Detect which cell encompasses the target text, then output its (x, y) center coordinate. 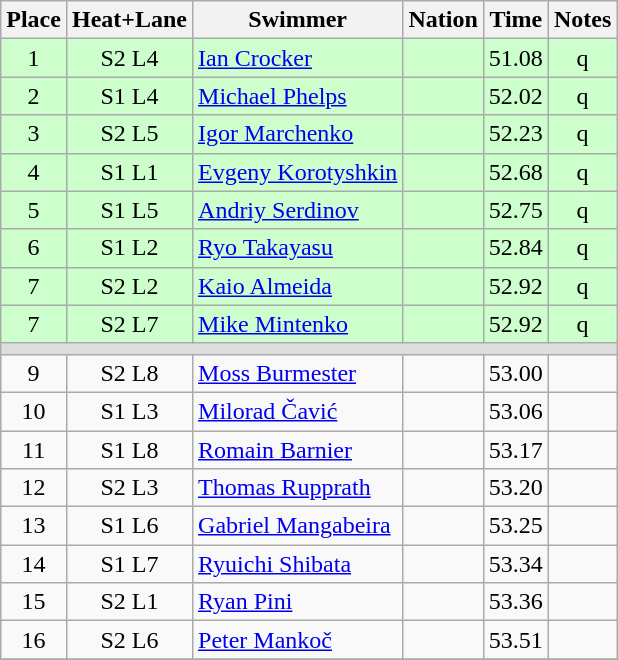
3 (34, 134)
S1 L4 (129, 96)
52.23 (516, 134)
Mike Mintenko (298, 324)
Ryuichi Shibata (298, 564)
53.00 (516, 373)
Michael Phelps (298, 96)
Notes (582, 20)
Kaio Almeida (298, 286)
Thomas Rupprath (298, 488)
1 (34, 58)
S2 L8 (129, 373)
Nation (443, 20)
14 (34, 564)
6 (34, 248)
S1 L7 (129, 564)
52.84 (516, 248)
10 (34, 411)
13 (34, 526)
4 (34, 172)
53.36 (516, 602)
52.02 (516, 96)
52.68 (516, 172)
Romain Barnier (298, 449)
S2 L4 (129, 58)
Ryo Takayasu (298, 248)
53.34 (516, 564)
S2 L7 (129, 324)
Time (516, 20)
Igor Marchenko (298, 134)
S1 L8 (129, 449)
Heat+Lane (129, 20)
9 (34, 373)
S2 L5 (129, 134)
S1 L1 (129, 172)
Gabriel Mangabeira (298, 526)
5 (34, 210)
53.51 (516, 640)
S1 L5 (129, 210)
53.17 (516, 449)
Evgeny Korotyshkin (298, 172)
52.75 (516, 210)
S2 L6 (129, 640)
S2 L1 (129, 602)
Peter Mankoč (298, 640)
Ryan Pini (298, 602)
Swimmer (298, 20)
S2 L2 (129, 286)
S1 L6 (129, 526)
11 (34, 449)
53.20 (516, 488)
Ian Crocker (298, 58)
2 (34, 96)
12 (34, 488)
Andriy Serdinov (298, 210)
15 (34, 602)
16 (34, 640)
53.06 (516, 411)
Milorad Čavić (298, 411)
S1 L3 (129, 411)
S1 L2 (129, 248)
Moss Burmester (298, 373)
53.25 (516, 526)
51.08 (516, 58)
S2 L3 (129, 488)
Place (34, 20)
